Return the [x, y] coordinate for the center point of the cell that contains the specified text.  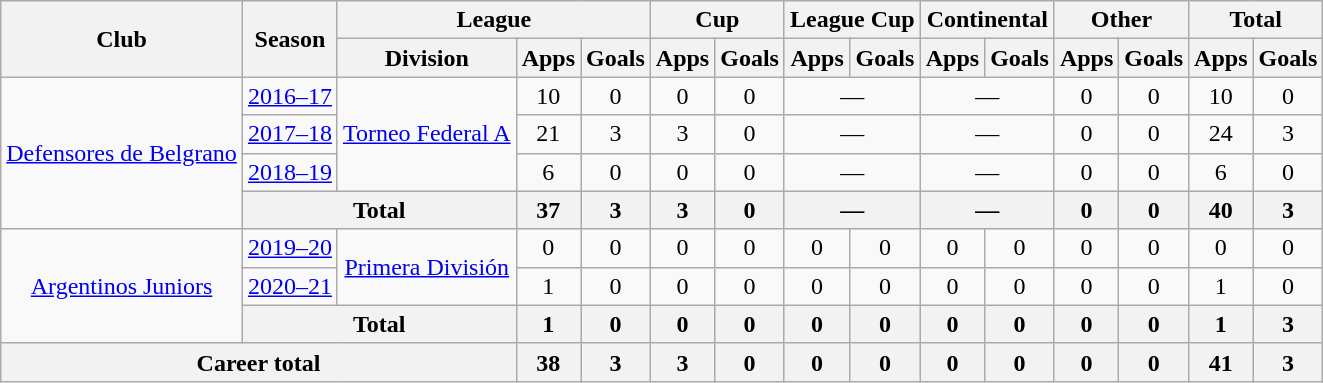
Argentinos Juniors [122, 286]
Other [1121, 20]
41 [1221, 362]
League Cup [852, 20]
2020–21 [290, 286]
38 [548, 362]
Primera División [426, 267]
40 [1221, 210]
Career total [258, 362]
37 [548, 210]
Defensores de Belgrano [122, 153]
Season [290, 39]
2019–20 [290, 248]
2016–17 [290, 96]
Cup [717, 20]
2017–18 [290, 134]
Club [122, 39]
League [494, 20]
21 [548, 134]
Division [426, 58]
24 [1221, 134]
Torneo Federal A [426, 134]
Continental [987, 20]
2018–19 [290, 172]
